Scan for the cell matching the given text and deliver its [x, y] coordinate at center. 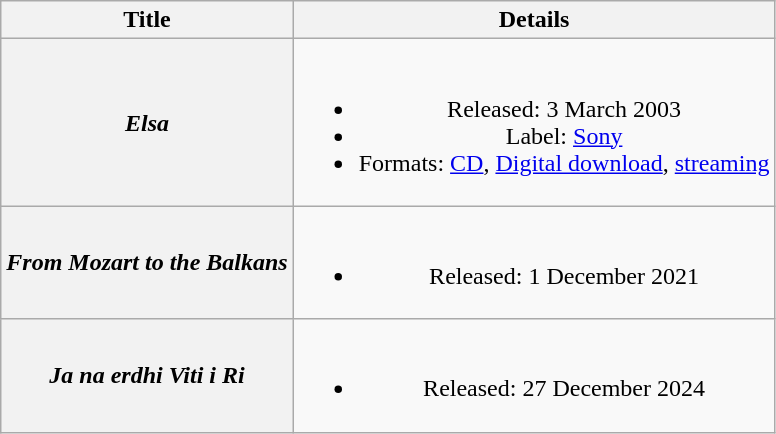
Ja na erdhi Viti i Ri [147, 376]
Elsa [147, 122]
From Mozart to the Balkans [147, 262]
Released: 27 December 2024 [534, 376]
Released: 3 March 2003Label: SonyFormats: CD, Digital download, streaming [534, 122]
Title [147, 20]
Released: 1 December 2021 [534, 262]
Details [534, 20]
